Pinpoint the cell where the given text exists, returning its (X, Y) midpoint coordinate. 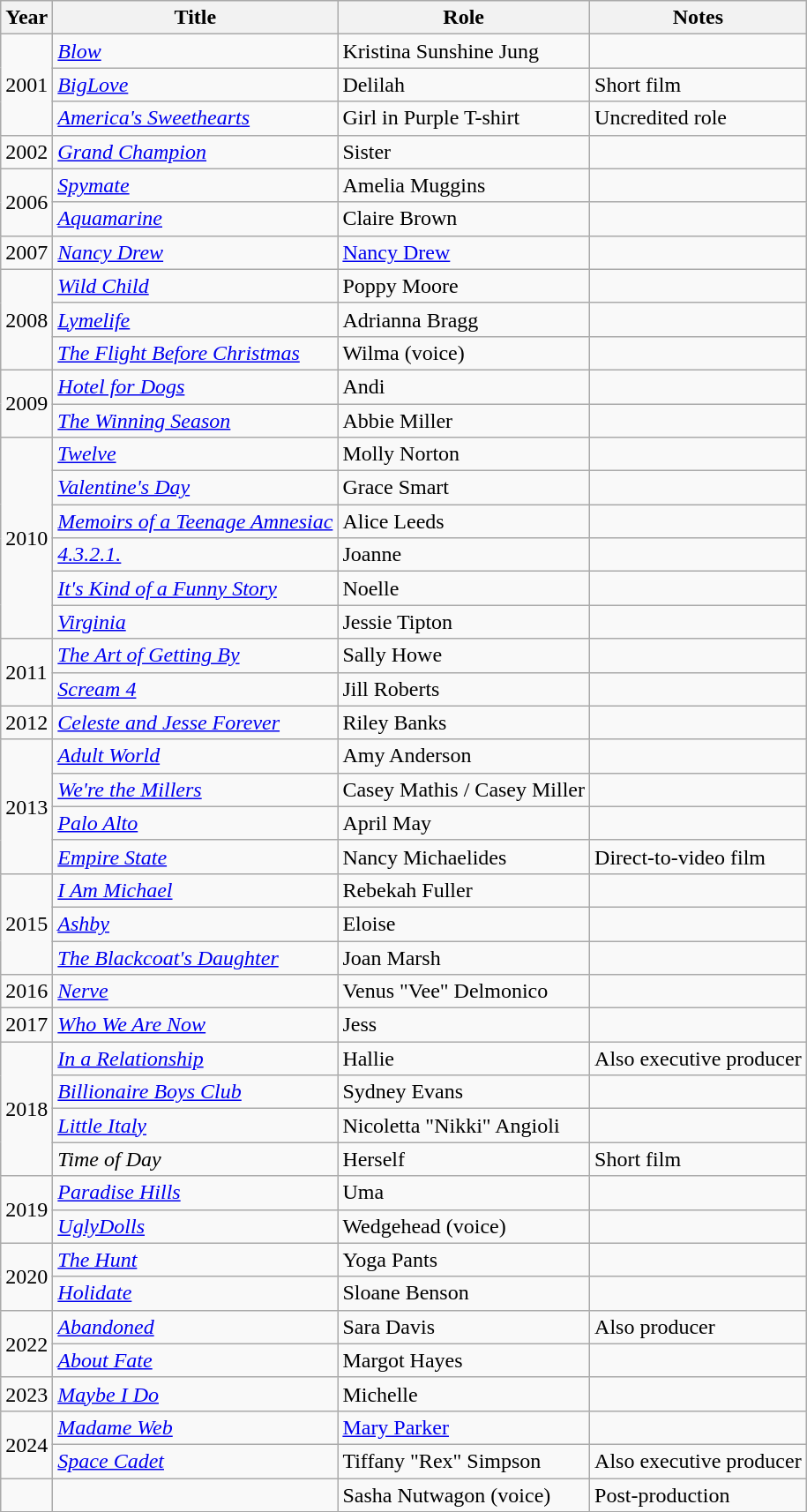
4.3.2.1. (196, 555)
Scream 4 (196, 689)
Ashby (196, 924)
Uma (464, 1193)
Wild Child (196, 286)
Margot Hayes (464, 1360)
Space Cadet (196, 1461)
In a Relationship (196, 1059)
We're the Millers (196, 790)
Post-production (699, 1495)
Girl in Purple T-shirt (464, 118)
Amy Anderson (464, 756)
Jess (464, 1025)
Sloane Benson (464, 1293)
2020 (26, 1276)
It's Kind of a Funny Story (196, 588)
Lymelife (196, 319)
Paradise Hills (196, 1193)
The Blackcoat's Daughter (196, 957)
Palo Alto (196, 823)
Casey Mathis / Casey Miller (464, 790)
Sasha Nutwagon (voice) (464, 1495)
2007 (26, 252)
Little Italy (196, 1126)
2002 (26, 152)
Nerve (196, 992)
Virginia (196, 622)
Year (26, 18)
Jill Roberts (464, 689)
2023 (26, 1394)
Herself (464, 1159)
Also producer (699, 1327)
Wedgehead (voice) (464, 1226)
2012 (26, 722)
Who We Are Now (196, 1025)
Joanne (464, 555)
Noelle (464, 588)
Michelle (464, 1394)
Holidate (196, 1293)
Uncredited role (699, 118)
Alice Leeds (464, 521)
Valentine's Day (196, 488)
The Flight Before Christmas (196, 353)
2006 (26, 202)
2017 (26, 1025)
Andi (464, 386)
Twelve (196, 454)
Role (464, 18)
Notes (699, 18)
America's Sweethearts (196, 118)
Hotel for Dogs (196, 386)
Adult World (196, 756)
Tiffany "Rex" Simpson (464, 1461)
Title (196, 18)
Memoirs of a Teenage Amnesiac (196, 521)
BigLove (196, 85)
Nicoletta "Nikki" Angioli (464, 1126)
Time of Day (196, 1159)
Yoga Pants (464, 1260)
2016 (26, 992)
2009 (26, 403)
Sara Davis (464, 1327)
Sister (464, 152)
Adrianna Bragg (464, 319)
The Hunt (196, 1260)
Hallie (464, 1059)
Amelia Muggins (464, 185)
Venus "Vee" Delmonico (464, 992)
About Fate (196, 1360)
2024 (26, 1444)
Maybe I Do (196, 1394)
Jessie Tipton (464, 622)
2011 (26, 672)
Empire State (196, 857)
Abandoned (196, 1327)
2010 (26, 538)
Grace Smart (464, 488)
Spymate (196, 185)
Aquamarine (196, 219)
Molly Norton (464, 454)
Celeste and Jesse Forever (196, 722)
Wilma (voice) (464, 353)
2022 (26, 1344)
April May (464, 823)
Blow (196, 51)
UglyDolls (196, 1226)
Poppy Moore (464, 286)
Billionaire Boys Club (196, 1092)
2015 (26, 924)
Rebekah Fuller (464, 890)
Delilah (464, 85)
I Am Michael (196, 890)
2008 (26, 319)
2018 (26, 1109)
The Art of Getting By (196, 655)
Riley Banks (464, 722)
Nancy Michaelides (464, 857)
Joan Marsh (464, 957)
2013 (26, 806)
2019 (26, 1209)
Grand Champion (196, 152)
Direct-to-video film (699, 857)
Sydney Evans (464, 1092)
Sally Howe (464, 655)
The Winning Season (196, 421)
Kristina Sunshine Jung (464, 51)
Mary Parker (464, 1427)
Claire Brown (464, 219)
Eloise (464, 924)
2001 (26, 85)
Madame Web (196, 1427)
Abbie Miller (464, 421)
